From the cell containing the given text, extract its center point as (X, Y) coordinate. 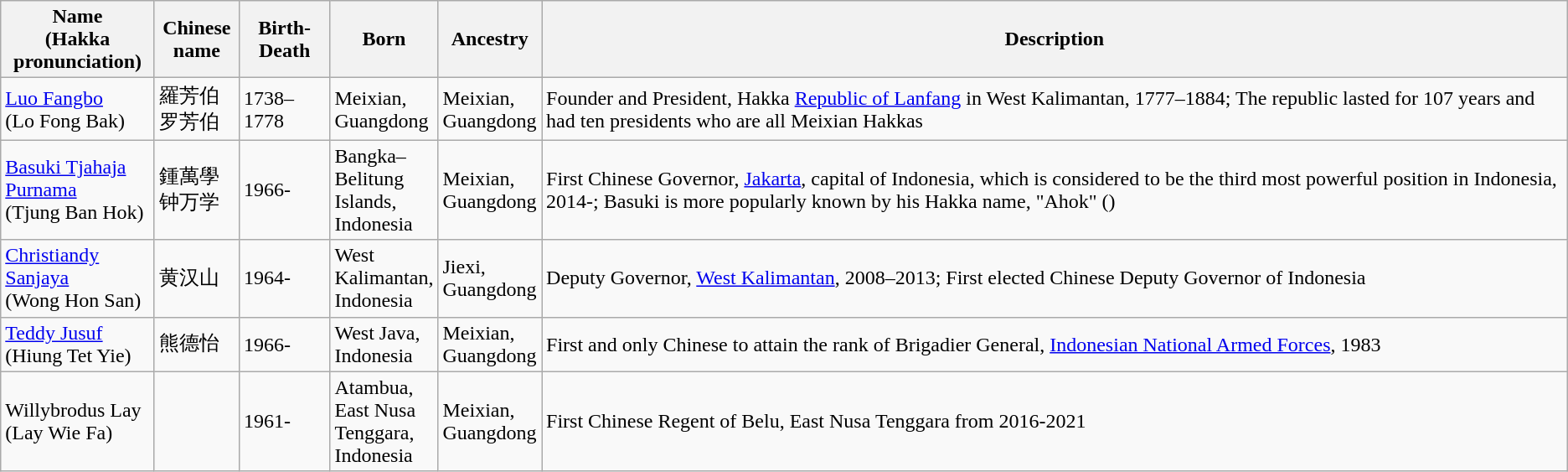
Deputy Governor, West Kalimantan, 2008–2013; First elected Chinese Deputy Governor of Indonesia (1055, 278)
Willybrodus Lay(Lay Wie Fa) (78, 421)
Name(Hakka pronunciation) (78, 39)
Chinese name (196, 39)
Ancestry (490, 39)
West Kalimantan, Indonesia (384, 278)
羅芳伯罗芳伯 (196, 109)
1964- (285, 278)
Jiexi, Guangdong (490, 278)
鍾萬學钟万学 (196, 189)
熊德怡 (196, 344)
1738–1778 (285, 109)
Born (384, 39)
West Java, Indonesia (384, 344)
Christiandy Sanjaya(Wong Hon San) (78, 278)
Luo Fangbo(Lo Fong Bak) (78, 109)
Description (1055, 39)
黄汉山 (196, 278)
Basuki Tjahaja Purnama(Tjung Ban Hok) (78, 189)
Bangka–Belitung Islands, Indonesia (384, 189)
First and only Chinese to attain the rank of Brigadier General, Indonesian National Armed Forces, 1983 (1055, 344)
Birth-Death (285, 39)
Atambua, East Nusa Tenggara, Indonesia (384, 421)
First Chinese Regent of Belu, East Nusa Tenggara from 2016-2021 (1055, 421)
Teddy Jusuf(Hiung Tet Yie) (78, 344)
1961- (285, 421)
